Detect which cell encompasses the target text, then output its (x, y) center coordinate. 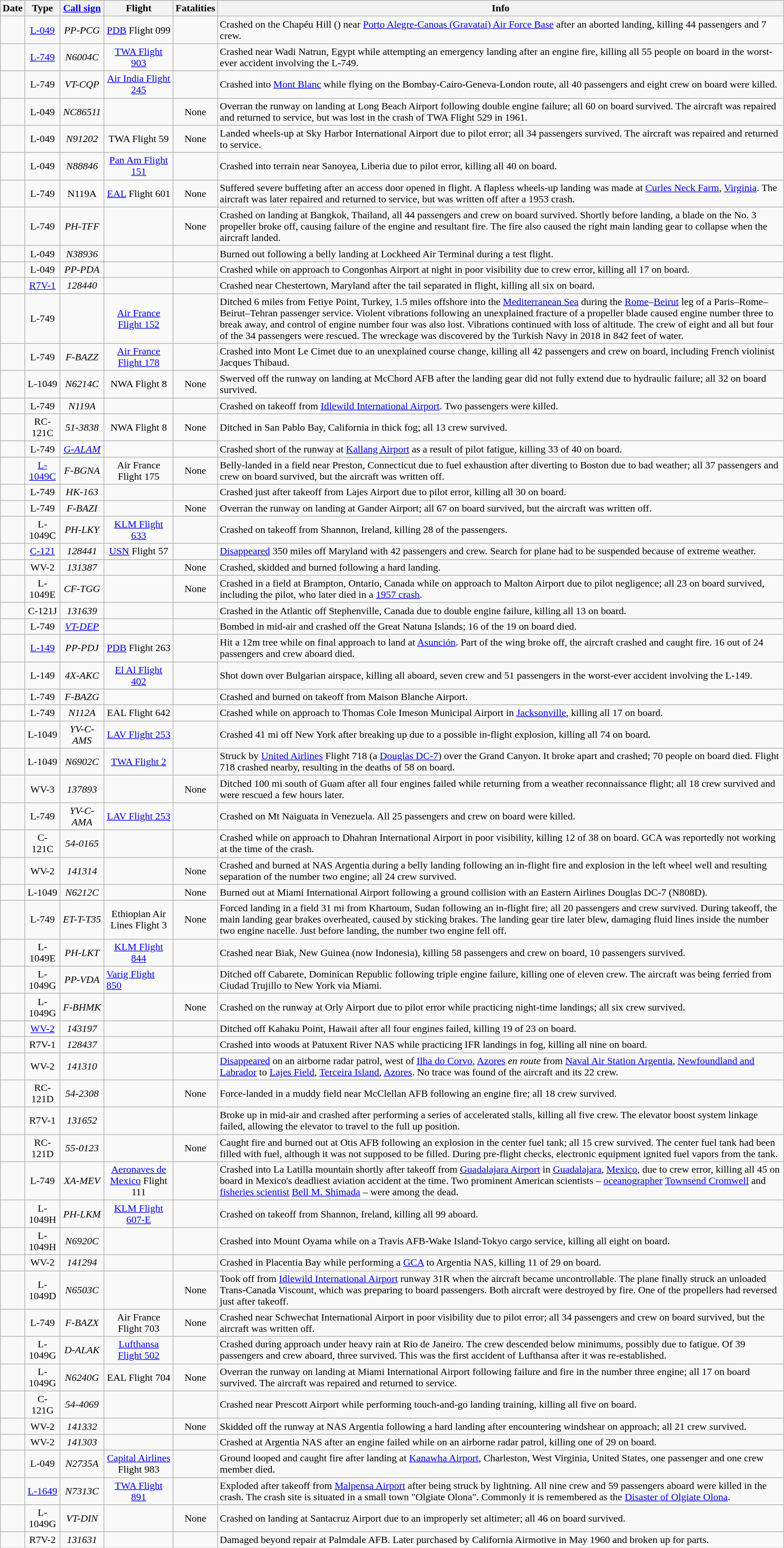
WV-3 (43, 789)
Call sign (82, 8)
Crashed into terrain near Sanoyea, Liberia due to pilot error, killing all 40 on board. (500, 166)
131652 (82, 1121)
CF-TGG (82, 589)
Flight (139, 8)
143197 (82, 1029)
EAL Flight 642 (139, 713)
RC-121C (43, 427)
N112A (82, 713)
VT-DIN (82, 1518)
N2735A (82, 1464)
141294 (82, 1263)
F-BGNA (82, 471)
TWA Flight 903 (139, 57)
Date (13, 8)
C-121 (43, 551)
C-121G (43, 1404)
Bombed in mid-air and crashed off the Great Natuna Islands; 16 of the 19 on board died. (500, 626)
Crashed on the runway at Orly Airport due to pilot error while practicing night-time landings; all six crew survived. (500, 1007)
N88846 (82, 166)
Crashed just after takeoff from Lajes Airport due to pilot error, killing all 30 on board. (500, 492)
54-2308 (82, 1093)
Type (43, 8)
EAL Flight 704 (139, 1377)
Overran the runway on landing at Gander Airport; all 67 on board survived, but the aircraft was written off. (500, 508)
N6920C (82, 1241)
El Al Flight 402 (139, 675)
Crashed while on approach to Congonhas Airport at night in poor visibility due to crew error, killing all 17 on board. (500, 269)
N6004C (82, 57)
Crashed in Placentia Bay while performing a GCA to Argentia NAS, killing 11 of 29 on board. (500, 1263)
VT-CQP (82, 85)
131639 (82, 610)
Skidded off the runway at NAS Argentia following a hard landing after encountering windshear on approach; all 21 crew survived. (500, 1426)
141314 (82, 871)
Disappeared 350 miles off Maryland with 42 passengers and crew. Search for plane had to be suspended because of extreme weather. (500, 551)
KLM Flight 633 (139, 530)
128437 (82, 1044)
55-0123 (82, 1148)
Crashed near Prescott Airport while performing touch-and-go landing training, killing all five on board. (500, 1404)
PH-LKY (82, 530)
VT-DEP (82, 626)
141303 (82, 1442)
L-1049D (43, 1290)
Ditched off Kahaku Point, Hawaii after all four engines failed, killing 19 of 23 on board. (500, 1029)
131631 (82, 1540)
Crashed on landing at Santacruz Airport due to an improperly set altimeter; all 46 on board survived. (500, 1518)
Swerved off the runway on landing at McChord AFB after the landing gear did not fully extend due to hydraulic failure; all 32 on board survived. (500, 385)
Air France Flight 178 (139, 357)
TWA Flight 891 (139, 1491)
Burned out at Miami International Airport following a ground collision with an Eastern Airlines Douglas DC-7 (N808D). (500, 892)
PP-PDJ (82, 648)
Air India Flight 245 (139, 85)
54-4069 (82, 1404)
HK-163 (82, 492)
Crashed on the Chapéu Hill () near Porto Alegre-Canoas (Gravataí) Air Force Base after an aborted landing, killing 44 passengers and 7 crew. (500, 30)
F-BAZI (82, 508)
N6214C (82, 385)
Crashed on takeoff from Shannon, Ireland, killing all 99 aboard. (500, 1214)
F-BAZZ (82, 357)
128441 (82, 551)
PH-LKT (82, 953)
Crashed into Mont Blanc while flying on the Bombay-Cairo-Geneva-London route, all 40 passengers and eight crew on board were killed. (500, 85)
YV-C-AMS (82, 735)
Crashed at Argentia NAS after an engine failed while on an airborne radar patrol, killing one of 29 on board. (500, 1442)
F-BAZG (82, 697)
N6240G (82, 1377)
PP-VDA (82, 979)
KLM Flight 844 (139, 953)
Crashed on takeoff from Shannon, Ireland, killing 28 of the passengers. (500, 530)
Damaged beyond repair at Palmdale AFB. Later purchased by California Airmotive in May 1960 and broken up for parts. (500, 1540)
Crashed on takeoff from Idlewild International Airport. Two passengers were killed. (500, 406)
141310 (82, 1066)
Fatalities (196, 8)
Burned out following a belly landing at Lockheed Air Terminal during a test flight. (500, 253)
Force-landed in a muddy field near McClellan AFB following an engine fire; all 18 crew survived. (500, 1093)
Crashed near Chestertown, Maryland after the tail separated in flight, killing all six on board. (500, 285)
Crashed into woods at Patuxent River NAS while practicing IFR landings in fog, killing all nine on board. (500, 1044)
Crashed into Mount Oyama while on a Travis AFB-Wake Island-Tokyo cargo service, killing all eight on board. (500, 1241)
USN Flight 57 (139, 551)
Aeronaves de Mexico Flight 111 (139, 1181)
C-121J (43, 610)
Crashed, skidded and burned following a hard landing. (500, 567)
PP-PCG (82, 30)
F-BAZX (82, 1323)
PDB Flight 099 (139, 30)
Crashed in the Atlantic off Stephenville, Canada due to double engine failure, killing all 13 on board. (500, 610)
54-0165 (82, 844)
Air France Flight 703 (139, 1323)
4X-AKC (82, 675)
Shot down over Bulgarian airspace, killing all aboard, seven crew and 51 passengers in the worst-ever accident involving the L-149. (500, 675)
Air France Flight 152 (139, 318)
R7V-2 (43, 1540)
Crashed while on approach to Thomas Cole Imeson Municipal Airport in Jacksonville, killing all 17 on board. (500, 713)
Crashed 41 mi off New York after breaking up due to a possible in-flight explosion, killing all 74 on board. (500, 735)
Lufthansa Flight 502 (139, 1350)
Air France Flight 175 (139, 471)
Varig Flight 850 (139, 979)
Crashed near Biak, New Guinea (now Indonesia), killing 58 passengers and crew on board, 10 passengers survived. (500, 953)
TWA Flight 59 (139, 139)
Pan Am Flight 151 (139, 166)
N91202 (82, 139)
N7313C (82, 1491)
L-1649 (43, 1491)
PP-PDA (82, 269)
N6902C (82, 762)
Crashed short of the runway at Kallang Airport as a result of pilot fatigue, killing 33 of 40 on board. (500, 449)
PH-TFF (82, 226)
Capital Airlines Flight 983 (139, 1464)
N6503C (82, 1290)
NC86511 (82, 111)
ET-T-T35 (82, 920)
G-ALAM (82, 449)
YV-C-AMA (82, 816)
PH-LKM (82, 1214)
Crashed and burned on takeoff from Maison Blanche Airport. (500, 697)
TWA Flight 2 (139, 762)
D-ALAK (82, 1350)
C-121C (43, 844)
Crashed on Mt Naiguata in Venezuela. All 25 passengers and crew on board were killed. (500, 816)
N38936 (82, 253)
128440 (82, 285)
141332 (82, 1426)
Ditched in San Pablo Bay, California in thick fog; all 13 crew survived. (500, 427)
PDB Flight 263 (139, 648)
137893 (82, 789)
Ethiopian Air Lines Flight 3 (139, 920)
Info (500, 8)
EAL Flight 601 (139, 194)
F-BHMK (82, 1007)
Ground looped and caught fire after landing at Kanawha Airport, Charleston, West Virginia, United States, one passenger and one crew member died. (500, 1464)
51-3838 (82, 427)
131387 (82, 567)
KLM Flight 607-E (139, 1214)
N6212C (82, 892)
XA-MEV (82, 1181)
